Identify which cell holds the provided text, then report its (x, y) central coordinate. 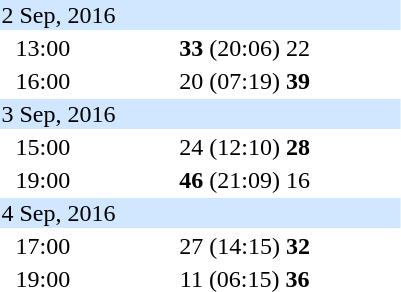
19:00 (43, 180)
3 Sep, 2016 (200, 114)
15:00 (43, 147)
17:00 (43, 246)
24 (12:10) 28 (245, 147)
16:00 (43, 81)
33 (20:06) 22 (245, 48)
13:00 (43, 48)
4 Sep, 2016 (200, 213)
2 Sep, 2016 (200, 15)
27 (14:15) 32 (245, 246)
20 (07:19) 39 (245, 81)
46 (21:09) 16 (245, 180)
